For the text-containing cell, return its midpoint in [x, y] coordinate format. 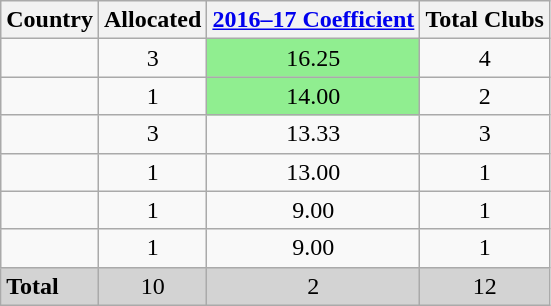
2016–17 Coefficient [314, 20]
10 [152, 286]
13.33 [314, 134]
12 [485, 286]
Country [50, 20]
13.00 [314, 172]
4 [485, 58]
14.00 [314, 96]
Allocated [152, 20]
Total Clubs [485, 20]
Total [50, 286]
16.25 [314, 58]
